Detect which cell encompasses the target text, then output its (X, Y) center coordinate. 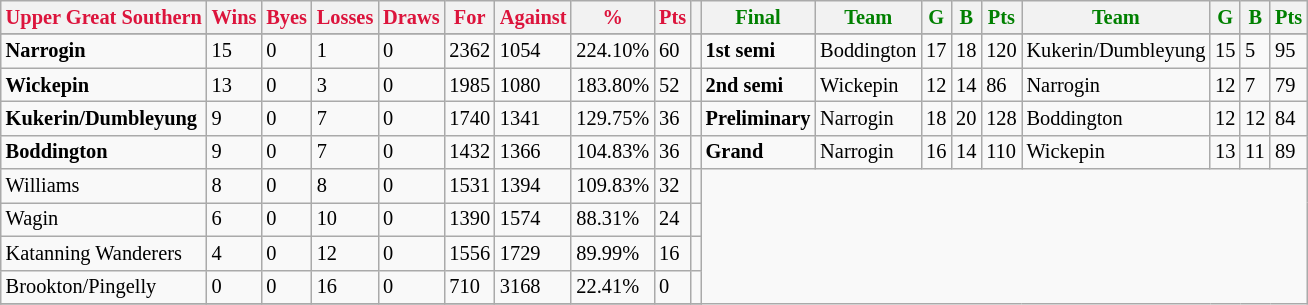
Brookton/Pingelly (104, 287)
Katanning Wanderers (104, 253)
88.31% (612, 219)
183.80% (612, 85)
17 (936, 51)
1366 (534, 152)
Byes (286, 17)
1394 (534, 186)
20 (966, 118)
1574 (534, 219)
1390 (469, 219)
Wins (234, 17)
Draws (411, 17)
Williams (104, 186)
120 (1001, 51)
24 (672, 219)
1341 (534, 118)
4 (234, 253)
Wagin (104, 219)
52 (672, 85)
129.75% (612, 118)
1985 (469, 85)
Against (534, 17)
For (469, 17)
89.99% (612, 253)
Grand (758, 152)
32 (672, 186)
79 (1288, 85)
% (612, 17)
2nd semi (758, 85)
1st semi (758, 51)
1740 (469, 118)
109.83% (612, 186)
Preliminary (758, 118)
1556 (469, 253)
1729 (534, 253)
22.41% (612, 287)
110 (1001, 152)
1531 (469, 186)
95 (1288, 51)
10 (345, 219)
11 (1255, 152)
2362 (469, 51)
5 (1255, 51)
89 (1288, 152)
3168 (534, 287)
1432 (469, 152)
60 (672, 51)
1080 (534, 85)
1054 (534, 51)
1 (345, 51)
Upper Great Southern (104, 17)
Losses (345, 17)
Final (758, 17)
104.83% (612, 152)
6 (234, 219)
128 (1001, 118)
86 (1001, 85)
84 (1288, 118)
710 (469, 287)
224.10% (612, 51)
3 (345, 85)
